Locate the cell with the specified text and output its [x, y] center coordinate. 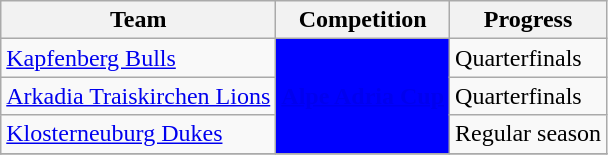
Competition [363, 20]
Arkadia Traiskirchen Lions [138, 96]
Alpe Adria Cup [363, 96]
Regular season [528, 134]
Kapfenberg Bulls [138, 58]
Progress [528, 20]
Team [138, 20]
Klosterneuburg Dukes [138, 134]
